For the text-containing cell, return its midpoint in (X, Y) coordinate format. 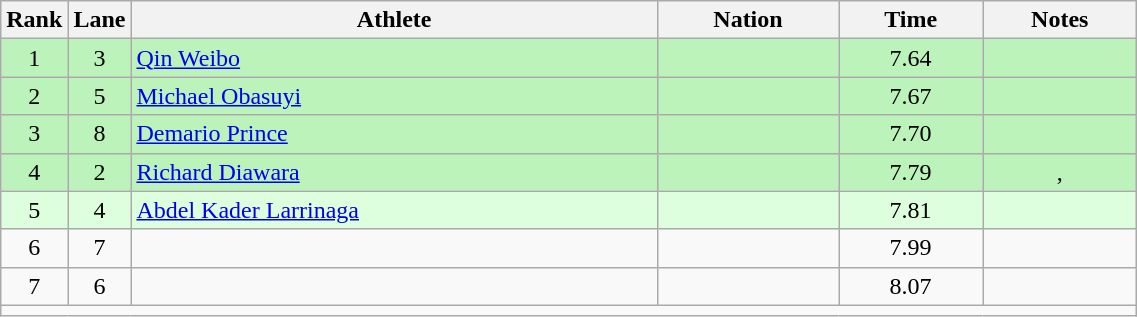
Michael Obasuyi (394, 96)
7.99 (911, 248)
, (1060, 172)
Lane (100, 20)
Richard Diawara (394, 172)
Athlete (394, 20)
7.67 (911, 96)
7.81 (911, 210)
Rank (34, 20)
Demario Prince (394, 134)
Time (911, 20)
Qin Weibo (394, 58)
7.79 (911, 172)
Nation (748, 20)
8.07 (911, 286)
Notes (1060, 20)
7.64 (911, 58)
Abdel Kader Larrinaga (394, 210)
8 (100, 134)
1 (34, 58)
7.70 (911, 134)
